Provide the [x, y] coordinate of the cell's center where the given text is located.  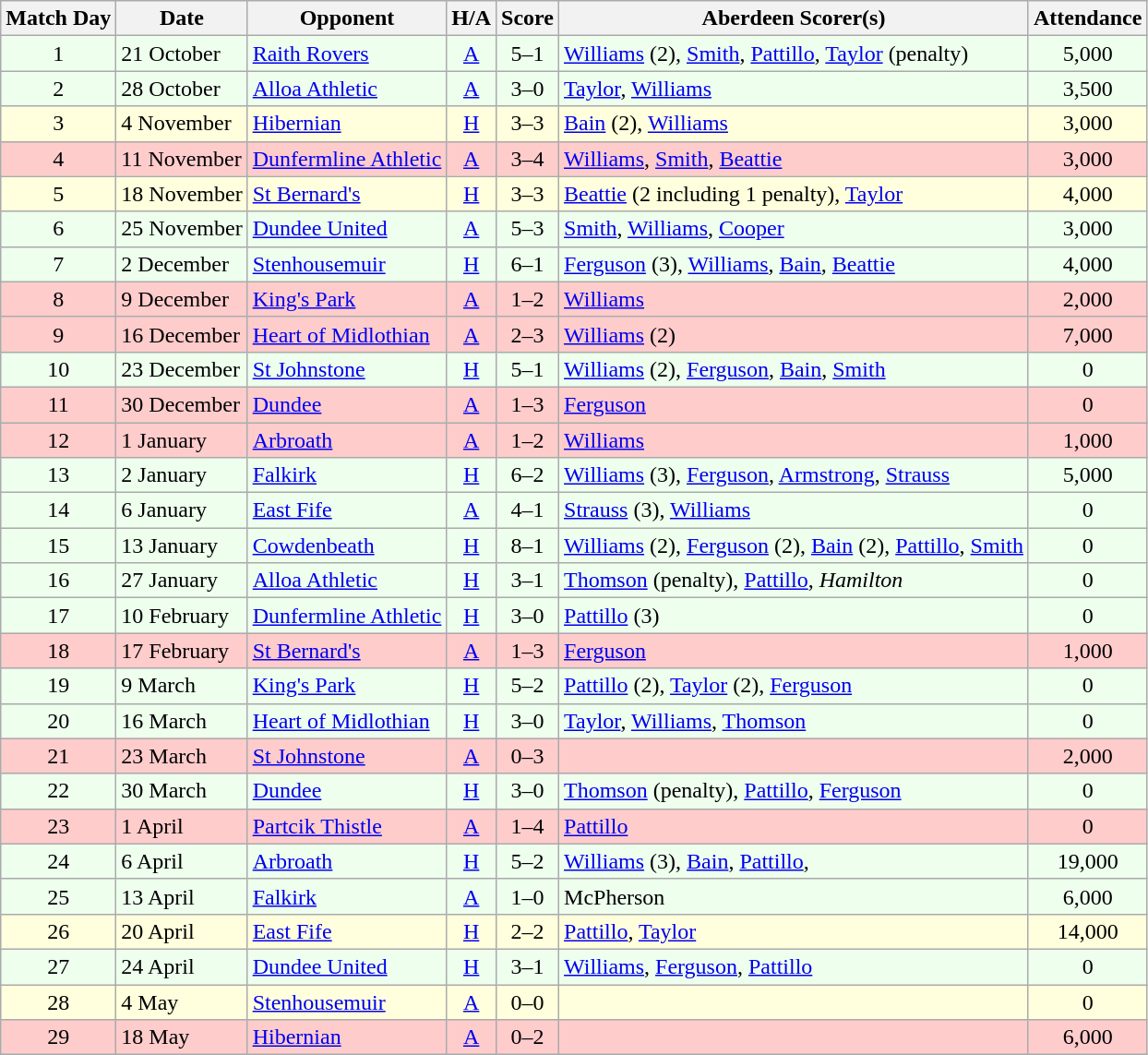
Taylor, Williams [794, 89]
2 January [182, 475]
Taylor, Williams, Thomson [794, 721]
Cowdenbeath [347, 545]
13 [59, 475]
4–1 [528, 510]
16 March [182, 721]
13 April [182, 896]
Ferguson (3), Williams, Bain, Beattie [794, 264]
Williams, Smith, Beattie [794, 159]
13 January [182, 545]
30 March [182, 791]
6–1 [528, 264]
9 [59, 334]
Opponent [347, 18]
Beattie (2 including 1 penalty), Taylor [794, 194]
Williams (2) [794, 334]
3,500 [1087, 89]
19 [59, 686]
6 [59, 229]
10 [59, 369]
2 [59, 89]
3–4 [528, 159]
30 December [182, 404]
Pattillo (3) [794, 616]
Score [528, 18]
4 May [182, 1001]
14,000 [1087, 931]
22 [59, 791]
24 [59, 861]
6 April [182, 861]
9 December [182, 299]
5–3 [528, 229]
7,000 [1087, 334]
Smith, Williams, Cooper [794, 229]
Pattillo (2), Taylor (2), Ferguson [794, 686]
20 April [182, 931]
Williams (2), Smith, Pattillo, Taylor (penalty) [794, 54]
11 [59, 404]
20 [59, 721]
17 [59, 616]
1–4 [528, 826]
1–0 [528, 896]
0–2 [528, 1037]
Thomson (penalty), Pattillo, Hamilton [794, 581]
6 January [182, 510]
16 [59, 581]
Pattillo, Taylor [794, 931]
10 February [182, 616]
Pattillo [794, 826]
16 December [182, 334]
4 [59, 159]
27 January [182, 581]
Raith Rovers [347, 54]
1 January [182, 440]
Date [182, 18]
Aberdeen Scorer(s) [794, 18]
1 April [182, 826]
15 [59, 545]
9 March [182, 686]
Williams (3), Ferguson, Armstrong, Strauss [794, 475]
18 May [182, 1037]
6–2 [528, 475]
Williams (3), Bain, Pattillo, [794, 861]
18 November [182, 194]
Williams, Ferguson, Pattillo [794, 966]
Bain (2), Williams [794, 124]
Attendance [1087, 18]
Williams (2), Ferguson, Bain, Smith [794, 369]
14 [59, 510]
27 [59, 966]
Strauss (3), Williams [794, 510]
11 November [182, 159]
18 [59, 651]
1 [59, 54]
23 March [182, 756]
Partcik Thistle [347, 826]
Thomson (penalty), Pattillo, Ferguson [794, 791]
H/A [472, 18]
McPherson [794, 896]
2 December [182, 264]
23 [59, 826]
5 [59, 194]
17 February [182, 651]
29 [59, 1037]
4 November [182, 124]
2–3 [528, 334]
28 October [182, 89]
Match Day [59, 18]
12 [59, 440]
28 [59, 1001]
8–1 [528, 545]
Williams (2), Ferguson (2), Bain (2), Pattillo, Smith [794, 545]
8 [59, 299]
25 November [182, 229]
19,000 [1087, 861]
25 [59, 896]
0–3 [528, 756]
23 December [182, 369]
3 [59, 124]
2–2 [528, 931]
26 [59, 931]
21 October [182, 54]
0–0 [528, 1001]
21 [59, 756]
7 [59, 264]
24 April [182, 966]
